Extract the (x, y) coordinate from the center of the cell holding the provided text.  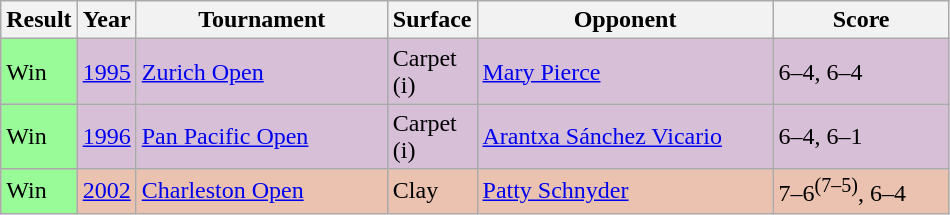
1996 (106, 136)
Score (861, 20)
Charleston Open (262, 192)
Opponent (625, 20)
6–4, 6–1 (861, 136)
7–6(7–5), 6–4 (861, 192)
Arantxa Sánchez Vicario (625, 136)
Clay (432, 192)
Patty Schnyder (625, 192)
6–4, 6–4 (861, 72)
Year (106, 20)
2002 (106, 192)
Surface (432, 20)
1995 (106, 72)
Zurich Open (262, 72)
Mary Pierce (625, 72)
Pan Pacific Open (262, 136)
Tournament (262, 20)
Result (39, 20)
